Return the (X, Y) coordinate for the center point of the cell that contains the specified text.  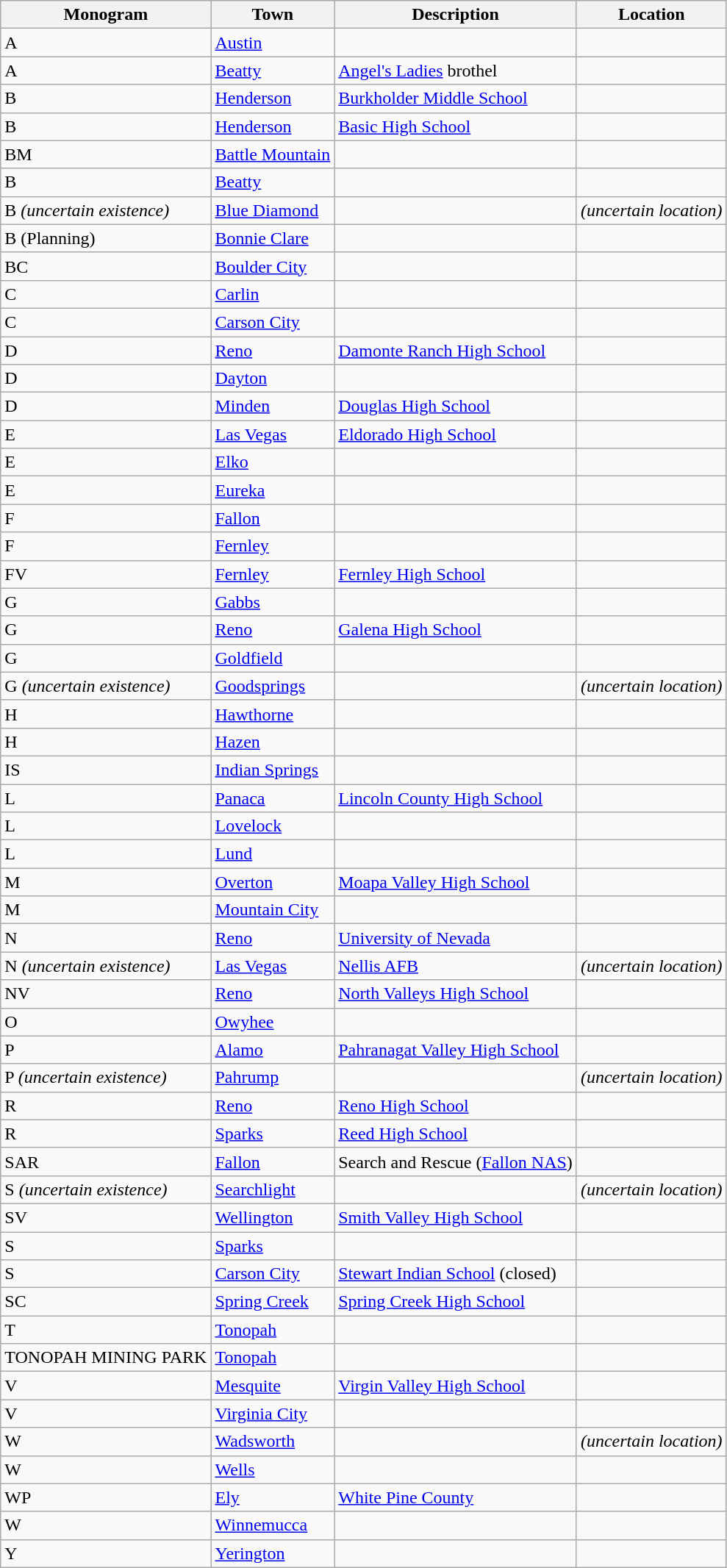
Winnemucca (273, 1525)
Stewart Indian School (closed) (456, 1274)
NV (106, 994)
Angel's Ladies brothel (456, 71)
BM (106, 154)
Smith Valley High School (456, 1217)
Goldfield (273, 658)
Ely (273, 1497)
B (uncertain existence) (106, 210)
Battle Mountain (273, 154)
BC (106, 266)
Description (456, 15)
Lovelock (273, 826)
Owyhee (273, 1022)
Mountain City (273, 910)
Reno High School (456, 1106)
Dayton (273, 379)
FV (106, 574)
Elko (273, 462)
Burkholder Middle School (456, 99)
Lincoln County High School (456, 798)
Alamo (273, 1050)
Hawthorne (273, 714)
N (uncertain existence) (106, 966)
S (uncertain existence) (106, 1189)
Gabbs (273, 602)
Searchlight (273, 1189)
Eldorado High School (456, 434)
Panaca (273, 798)
Mesquite (273, 1386)
Austin (273, 43)
SV (106, 1217)
WP (106, 1497)
P (uncertain existence) (106, 1078)
SAR (106, 1161)
Nellis AFB (456, 966)
Wadsworth (273, 1442)
Hazen (273, 742)
Moapa Valley High School (456, 882)
Spring Creek High School (456, 1302)
White Pine County (456, 1497)
Carlin (273, 294)
T (106, 1330)
Eureka (273, 490)
O (106, 1022)
Virginia City (273, 1414)
Minden (273, 407)
Wells (273, 1469)
Blue Diamond (273, 210)
Monogram (106, 15)
Overton (273, 882)
Bonnie Clare (273, 238)
Wellington (273, 1217)
B (Planning) (106, 238)
Reed High School (456, 1134)
Yerington (273, 1553)
Pahranagat Valley High School (456, 1050)
Pahrump (273, 1078)
P (106, 1050)
Fernley High School (456, 574)
SC (106, 1302)
Damonte Ranch High School (456, 351)
IS (106, 770)
Douglas High School (456, 407)
Lund (273, 854)
TONOPAH MINING PARK (106, 1358)
Galena High School (456, 630)
Location (651, 15)
North Valleys High School (456, 994)
G (uncertain existence) (106, 686)
Y (106, 1553)
Goodsprings (273, 686)
Virgin Valley High School (456, 1386)
Basic High School (456, 126)
Search and Rescue (Fallon NAS) (456, 1161)
University of Nevada (456, 938)
Indian Springs (273, 770)
N (106, 938)
Spring Creek (273, 1302)
Town (273, 15)
Boulder City (273, 266)
